Determine the [X, Y] coordinate at the center of the cell enclosing the given text.  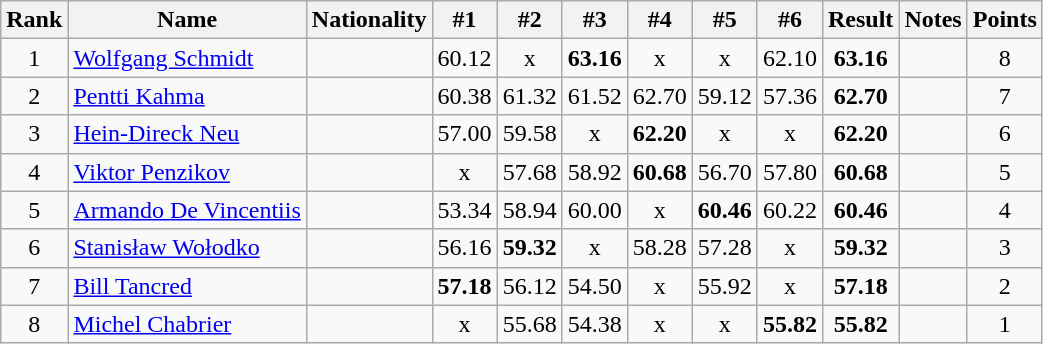
59.58 [530, 134]
57.36 [790, 96]
58.28 [660, 248]
54.50 [594, 286]
#6 [790, 20]
Hein-Direck Neu [187, 134]
57.28 [724, 248]
60.22 [790, 210]
Viktor Penzikov [187, 172]
56.12 [530, 286]
61.52 [594, 96]
Armando De Vincentiis [187, 210]
60.38 [464, 96]
58.94 [530, 210]
#2 [530, 20]
60.12 [464, 58]
Pentti Kahma [187, 96]
Nationality [369, 20]
Rank [34, 20]
61.32 [530, 96]
62.10 [790, 58]
55.92 [724, 286]
Notes [933, 20]
Bill Tancred [187, 286]
Stanisław Wołodko [187, 248]
54.38 [594, 324]
#4 [660, 20]
58.92 [594, 172]
53.34 [464, 210]
57.68 [530, 172]
#5 [724, 20]
56.16 [464, 248]
55.68 [530, 324]
#1 [464, 20]
56.70 [724, 172]
59.12 [724, 96]
Points [1004, 20]
Michel Chabrier [187, 324]
60.00 [594, 210]
57.80 [790, 172]
Wolfgang Schmidt [187, 58]
#3 [594, 20]
Result [860, 20]
Name [187, 20]
57.00 [464, 134]
